Determine the [x, y] coordinate at the center of the cell enclosing the given text.  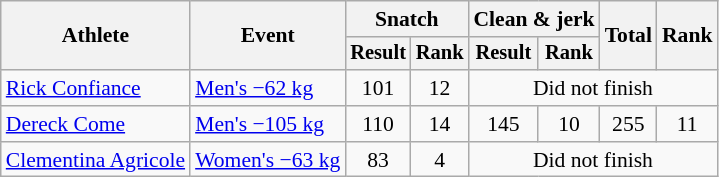
Snatch [406, 19]
14 [440, 124]
Men's −62 kg [268, 88]
Total [628, 36]
Dereck Come [96, 124]
Clean & jerk [534, 19]
Event [268, 36]
101 [378, 88]
Rick Confiance [96, 88]
145 [503, 124]
Athlete [96, 36]
255 [628, 124]
12 [440, 88]
11 [688, 124]
Did not finish [592, 88]
Men's −105 kg [268, 124]
10 [568, 124]
110 [378, 124]
